Determine the [x, y] coordinate at the center of the cell enclosing the given text.  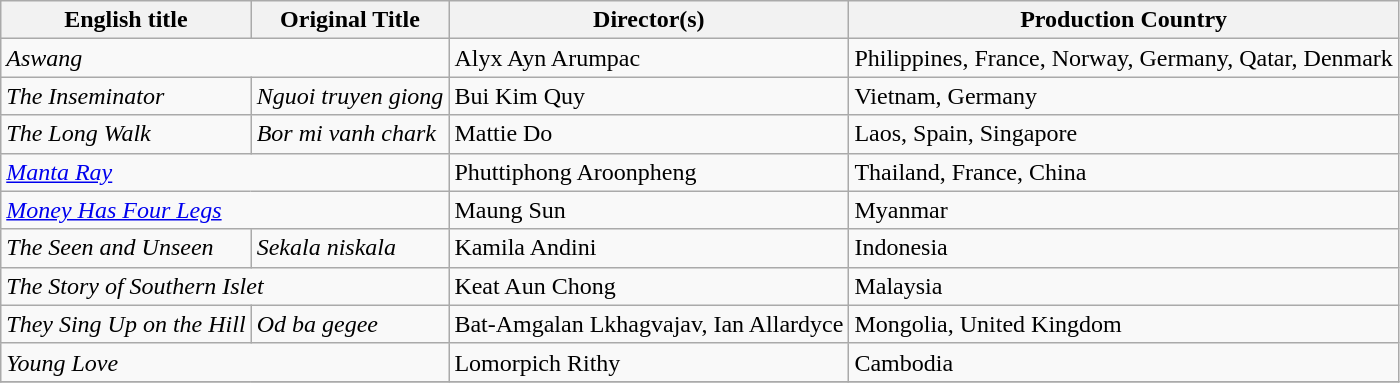
Original Title [350, 20]
Bui Kim Quy [649, 96]
Sekala niskala [350, 248]
Young Love [225, 362]
Maung Sun [649, 210]
Kamila Andini [649, 248]
Nguoi truyen giong [350, 96]
The Inseminator [126, 96]
Myanmar [1124, 210]
They Sing Up on the Hill [126, 324]
Cambodia [1124, 362]
Philippines, France, Norway, Germany, Qatar, Denmark [1124, 58]
Thailand, France, China [1124, 172]
Production Country [1124, 20]
Manta Ray [225, 172]
Od ba gegee [350, 324]
Indonesia [1124, 248]
Laos, Spain, Singapore [1124, 134]
Money Has Four Legs [225, 210]
Phuttiphong Aroonpheng [649, 172]
Aswang [225, 58]
Lomorpich Rithy [649, 362]
The Seen and Unseen [126, 248]
Bat-Amgalan Lkhagvajav, Ian Allardyce [649, 324]
Mongolia, United Kingdom [1124, 324]
The Story of Southern Islet [225, 286]
Alyx Ayn Arumpac [649, 58]
Malaysia [1124, 286]
Mattie Do [649, 134]
Vietnam, Germany [1124, 96]
Keat Aun Chong [649, 286]
Bor mi vanh chark [350, 134]
English title [126, 20]
Director(s) [649, 20]
The Long Walk [126, 134]
